From the cell containing the given text, extract its center point as [x, y] coordinate. 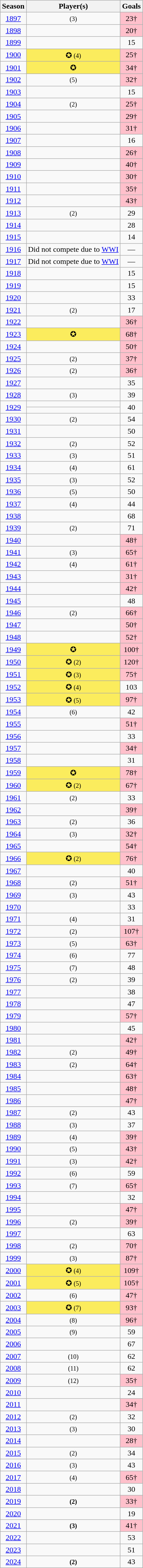
1912 [13, 201]
1907 [13, 140]
1986 [13, 1101]
26† [132, 152]
38 [132, 992]
1966 [13, 858]
1990 [13, 1149]
78† [132, 773]
2005 [13, 1332]
1955 [13, 724]
1929 [13, 407]
1915 [13, 237]
23† [132, 18]
1905 [13, 116]
1969 [13, 895]
1926 [13, 371]
64† [132, 1064]
1900 [13, 55]
2020 [13, 1514]
1927 [13, 383]
✪ (7) [73, 1308]
1971 [13, 919]
2014 [13, 1441]
54† [132, 846]
54 [132, 419]
93† [132, 1308]
1968 [13, 883]
14 [132, 237]
61† [132, 564]
37 [132, 1125]
2019 [13, 1501]
1937 [13, 504]
20† [132, 31]
120† [132, 662]
(10) [73, 1356]
1972 [13, 931]
49† [132, 1052]
1897 [13, 18]
1946 [13, 613]
1998 [13, 1246]
61 [132, 468]
1901 [13, 68]
29 [132, 213]
37† [132, 359]
1908 [13, 152]
100† [132, 650]
1982 [13, 1052]
40† [132, 165]
1938 [13, 516]
1991 [13, 1161]
1922 [13, 322]
35 [132, 383]
2006 [13, 1344]
2022 [13, 1538]
1904 [13, 104]
17 [132, 310]
1974 [13, 955]
1898 [13, 31]
1962 [13, 810]
1909 [13, 165]
2016 [13, 1465]
2021 [13, 1526]
2002 [13, 1295]
(11) [73, 1368]
1997 [13, 1234]
1940 [13, 540]
71 [132, 528]
2003 [13, 1308]
28† [132, 1441]
1916 [13, 249]
1939 [13, 528]
1952 [13, 687]
1960 [13, 785]
1913 [13, 213]
1918 [13, 273]
2013 [13, 1429]
1976 [13, 980]
1984 [13, 1076]
41† [132, 1526]
1983 [13, 1064]
1933 [13, 456]
63 [132, 1234]
1981 [13, 1040]
1961 [13, 798]
66† [132, 613]
1953 [13, 700]
87† [132, 1258]
30† [132, 177]
76† [132, 858]
19 [132, 1514]
2007 [13, 1356]
(9) [73, 1332]
1996 [13, 1222]
1948 [13, 637]
2001 [13, 1283]
68 [132, 516]
1928 [13, 395]
1993 [13, 1185]
1989 [13, 1137]
Player(s) [73, 6]
Season [13, 6]
1930 [13, 419]
109† [132, 1270]
103 [132, 687]
2000 [13, 1270]
24 [132, 1393]
1943 [13, 576]
2018 [13, 1489]
1977 [13, 992]
1947 [13, 625]
1965 [13, 846]
1944 [13, 588]
2024 [13, 1562]
2011 [13, 1405]
1978 [13, 1004]
28 [132, 225]
✪ (3) [73, 675]
2008 [13, 1368]
1931 [13, 431]
34 [132, 1453]
1963 [13, 822]
42 [132, 712]
107† [132, 931]
1919 [13, 285]
1980 [13, 1028]
1910 [13, 177]
1917 [13, 261]
1951 [13, 675]
2017 [13, 1477]
1903 [13, 92]
1999 [13, 1258]
1975 [13, 967]
96† [132, 1320]
1957 [13, 748]
1988 [13, 1125]
52† [132, 637]
1899 [13, 43]
57† [132, 1016]
1941 [13, 552]
1924 [13, 347]
2009 [13, 1380]
1950 [13, 662]
1967 [13, 871]
1964 [13, 834]
Goals [132, 6]
16 [132, 140]
(8) [73, 1320]
1935 [13, 480]
47 [132, 1004]
53 [132, 1538]
45 [132, 1028]
1987 [13, 1113]
1985 [13, 1089]
2010 [13, 1393]
1973 [13, 943]
1954 [13, 712]
1942 [13, 564]
2012 [13, 1417]
29† [132, 116]
67 [132, 1344]
2023 [13, 1550]
1934 [13, 468]
2004 [13, 1320]
70† [132, 1246]
1921 [13, 310]
1995 [13, 1209]
1956 [13, 736]
33† [132, 1501]
1949 [13, 650]
1970 [13, 907]
1994 [13, 1197]
1979 [13, 1016]
1958 [13, 760]
1920 [13, 298]
77 [132, 955]
1932 [13, 444]
97† [132, 700]
75† [132, 675]
1959 [13, 773]
1902 [13, 80]
68† [132, 334]
36 [132, 822]
1911 [13, 189]
105† [132, 1283]
1945 [13, 601]
1923 [13, 334]
(12) [73, 1380]
1936 [13, 492]
1914 [13, 225]
44 [132, 504]
1992 [13, 1173]
1925 [13, 359]
2015 [13, 1453]
1906 [13, 128]
67† [132, 785]
